Extract the (X, Y) coordinate from the center of the cell holding the provided text.  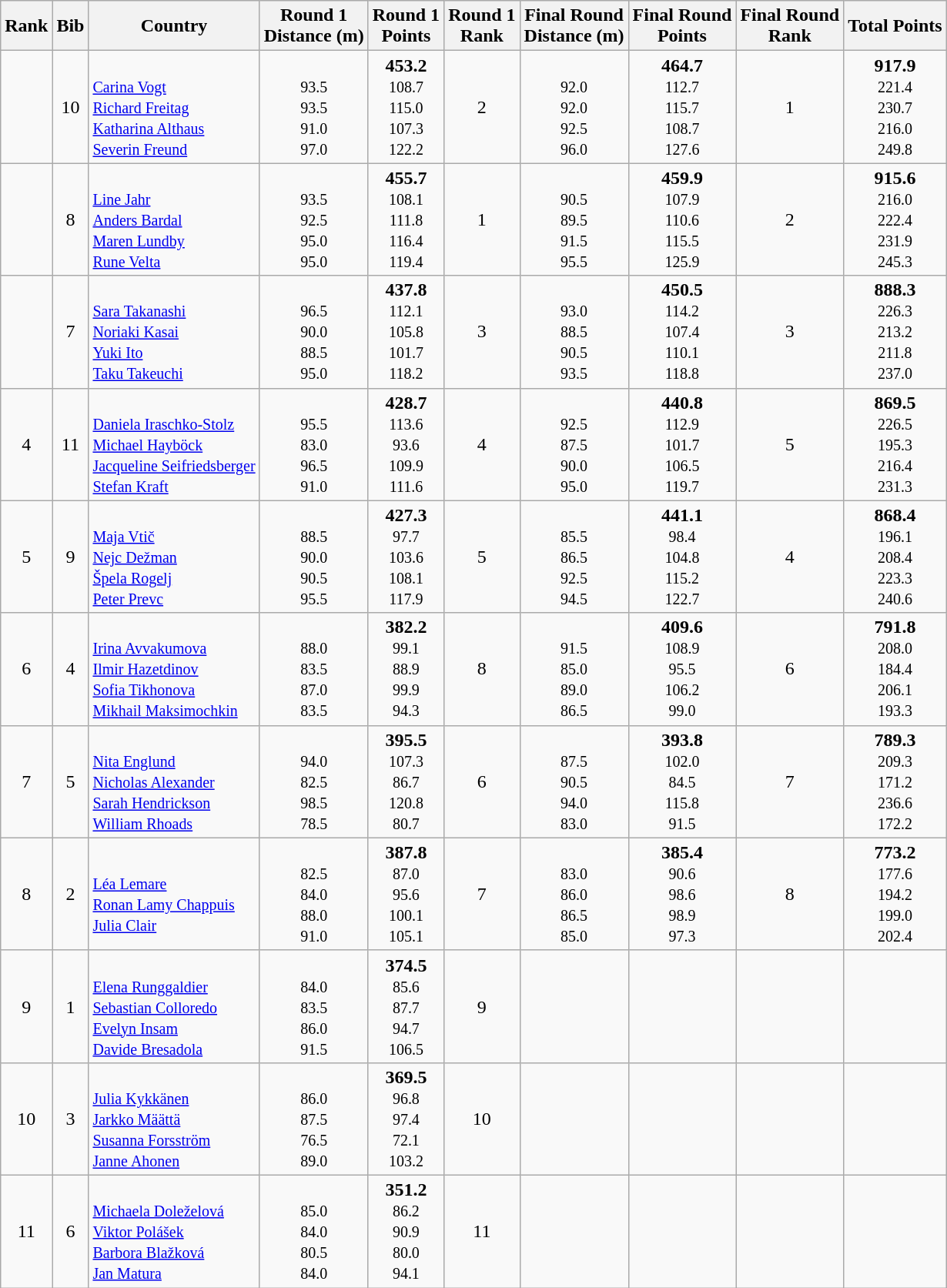
Final Round Points (682, 26)
868.4196.1208.4223.3240.6 (895, 557)
95.583.096.591.0 (314, 444)
Total Points (895, 26)
773.2177.6194.2199.0202.4 (895, 894)
869.5226.5195.3216.4231.3 (895, 444)
Nita EnglundNicholas AlexanderSarah HendricksonWilliam Rhoads (174, 781)
Léa LemareRonan Lamy ChappuisJulia Clair (174, 894)
888.3226.3213.2211.8237.0 (895, 332)
409.6108.995.5106.299.0 (682, 669)
84.083.586.091.5 (314, 1006)
Round 1Points (406, 26)
94.082.598.578.5 (314, 781)
87.590.594.083.0 (574, 781)
Bib (71, 26)
382.299.188.999.994.3 (406, 669)
453.2108.7115.0107.3122.2 (406, 107)
369.596.897.472.1103.2 (406, 1119)
93.593.591.097.0 (314, 107)
91.585.089.086.5 (574, 669)
393.8102.084.5115.891.5 (682, 781)
Elena RunggaldierSebastian ColloredoEvelyn InsamDavide Bresadola (174, 1006)
Final Round Rank (790, 26)
85.084.080.584.0 (314, 1231)
455.7108.1111.8116.4119.4 (406, 219)
789.3209.3171.2236.6172.2 (895, 781)
92.587.590.095.0 (574, 444)
Sara TakanashiNoriaki KasaiYuki ItoTaku Takeuchi (174, 332)
791.8208.0184.4206.1193.3 (895, 669)
90.589.591.595.5 (574, 219)
Michaela DoleželováViktor PolášekBarbora BlažkováJan Matura (174, 1231)
96.590.088.595.0 (314, 332)
440.8112.9101.7106.5119.7 (682, 444)
92.092.092.596.0 (574, 107)
93.592.595.095.0 (314, 219)
450.5114.2107.4110.1118.8 (682, 332)
Julia KykkänenJarkko MäättäSusanna ForsströmJanne Ahonen (174, 1119)
93.088.590.593.5 (574, 332)
Maja VtičNejc DežmanŠpela RogeljPeter Prevc (174, 557)
Carina VogtRichard FreitagKatharina AlthausSeverin Freund (174, 107)
459.9107.9110.6115.5125.9 (682, 219)
85.586.592.594.5 (574, 557)
437.8112.1105.8101.7118.2 (406, 332)
Country (174, 26)
83.086.086.585.0 (574, 894)
395.5107.386.7120.880.7 (406, 781)
387.887.095.6100.1105.1 (406, 894)
88.083.587.083.5 (314, 669)
Daniela Iraschko-StolzMichael HayböckJacqueline SeifriedsbergerStefan Kraft (174, 444)
Round 1Rank (482, 26)
464.7112.7115.7108.7127.6 (682, 107)
441.198.4104.8115.2122.7 (682, 557)
427.397.7103.6108.1117.9 (406, 557)
88.590.090.595.5 (314, 557)
385.490.698.698.997.3 (682, 894)
Final Round Distance (m) (574, 26)
374.585.687.794.7106.5 (406, 1006)
Irina AvvakumovaIlmir HazetdinovSofia TikhonovaMikhail Maksimochkin (174, 669)
Round 1Distance (m) (314, 26)
351.286.290.980.094.1 (406, 1231)
917.9221.4230.7216.0249.8 (895, 107)
86.087.576.589.0 (314, 1119)
Rank (26, 26)
428.7113.693.6109.9111.6 (406, 444)
Line JahrAnders BardalMaren LundbyRune Velta (174, 219)
915.6216.0222.4231.9245.3 (895, 219)
82.584.088.091.0 (314, 894)
